Output the (X, Y) coordinate of the center of the cell containing the given text.  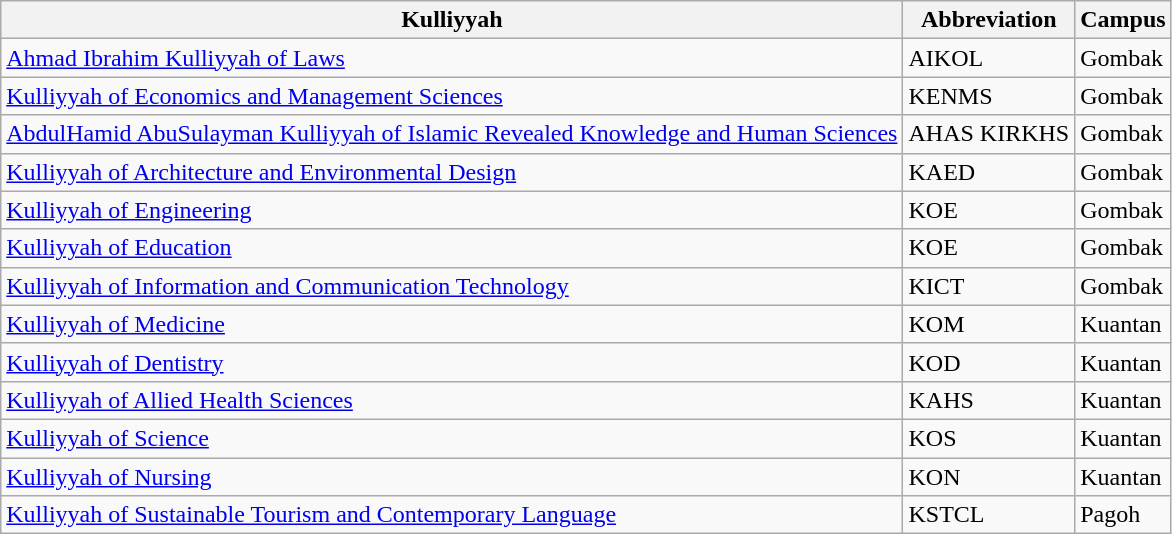
Kulliyyah (452, 20)
Kulliyyah of Engineering (452, 210)
AbdulHamid AbuSulayman Kulliyyah of Islamic Revealed Knowledge and Human Sciences (452, 134)
Kulliyyah of Science (452, 438)
Kulliyyah of Sustainable Tourism and Contemporary Language (452, 515)
KON (989, 477)
Kulliyyah of Economics and Management Sciences (452, 96)
KSTCL (989, 515)
AHAS KIRKHS (989, 134)
AIKOL (989, 58)
Pagoh (1123, 515)
Ahmad Ibrahim Kulliyyah of Laws (452, 58)
Abbreviation (989, 20)
Kulliyyah of Dentistry (452, 362)
KAHS (989, 400)
KENMS (989, 96)
Kulliyyah of Nursing (452, 477)
Kulliyyah of Allied Health Sciences (452, 400)
KOS (989, 438)
KICT (989, 286)
Campus (1123, 20)
KAED (989, 172)
Kulliyyah of Architecture and Environmental Design (452, 172)
Kulliyyah of Medicine (452, 324)
Kulliyyah of Education (452, 248)
Kulliyyah of Information and Communication Technology (452, 286)
KOD (989, 362)
KOM (989, 324)
